Determine the [X, Y] coordinate at the center of the cell enclosing the given text.  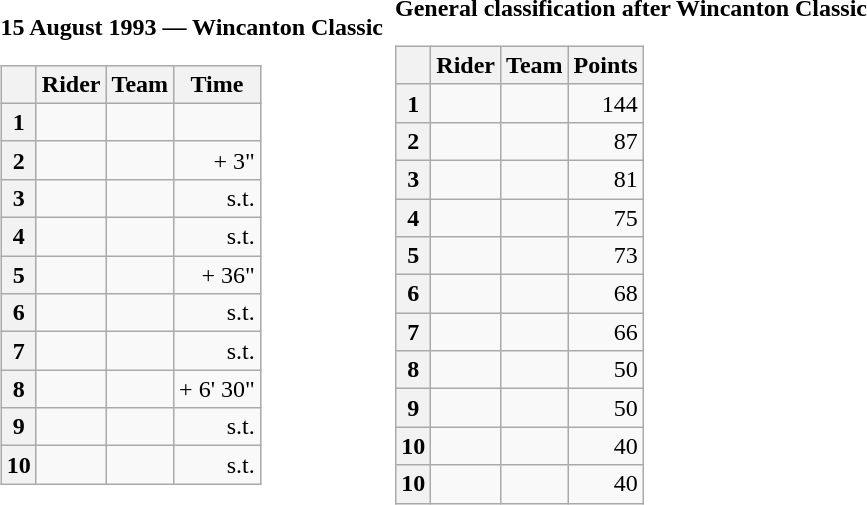
+ 6' 30" [218, 389]
144 [606, 103]
87 [606, 141]
Time [218, 84]
75 [606, 217]
+ 3" [218, 160]
81 [606, 179]
66 [606, 332]
73 [606, 256]
+ 36" [218, 275]
68 [606, 294]
Points [606, 65]
